Return (x, y) of the center of cell containing provided text 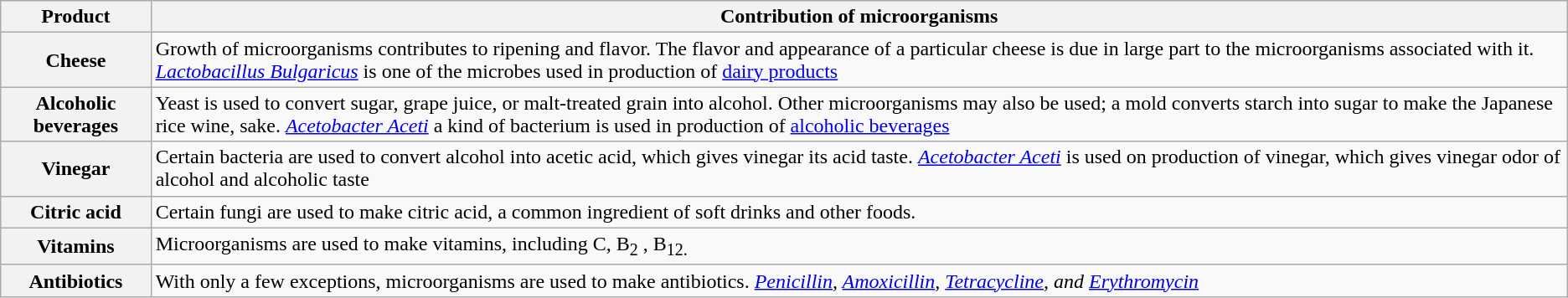
Citric acid (75, 212)
Cheese (75, 60)
With only a few exceptions, microorganisms are used to make antibiotics. Penicillin, Amoxicillin, Tetracycline, and Erythromycin (859, 280)
Contribution of microorganisms (859, 17)
Vitamins (75, 246)
Alcoholic beverages (75, 114)
Vinegar (75, 169)
Certain fungi are used to make citric acid, a common ingredient of soft drinks and other foods. (859, 212)
Microorganisms are used to make vitamins, including C, B2 , B12. (859, 246)
Product (75, 17)
Antibiotics (75, 280)
